Pinpoint the cell where the given text exists, returning its [X, Y] midpoint coordinate. 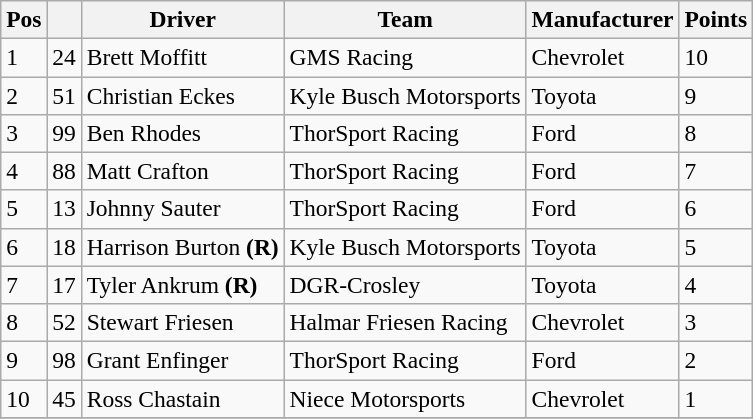
Grant Enfinger [182, 360]
Christian Eckes [182, 95]
18 [64, 247]
GMS Racing [405, 57]
52 [64, 322]
Pos [24, 19]
Team [405, 19]
Harrison Burton (R) [182, 247]
Johnny Sauter [182, 209]
51 [64, 95]
Brett Moffitt [182, 57]
Manufacturer [602, 19]
Driver [182, 19]
88 [64, 171]
45 [64, 398]
Halmar Friesen Racing [405, 322]
Ben Rhodes [182, 133]
98 [64, 360]
24 [64, 57]
99 [64, 133]
13 [64, 209]
Stewart Friesen [182, 322]
Niece Motorsports [405, 398]
17 [64, 285]
Ross Chastain [182, 398]
DGR-Crosley [405, 285]
Tyler Ankrum (R) [182, 285]
Matt Crafton [182, 171]
Points [716, 19]
